Output the (x, y) coordinate of the center of the cell containing the given text.  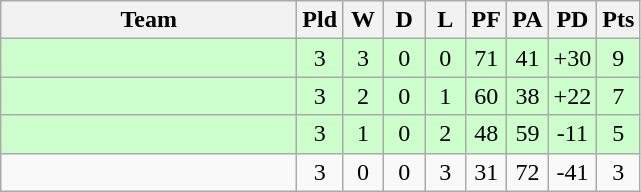
Pts (618, 20)
7 (618, 96)
9 (618, 58)
-41 (572, 172)
L (446, 20)
PA (528, 20)
Team (149, 20)
+22 (572, 96)
60 (486, 96)
+30 (572, 58)
71 (486, 58)
Pld (320, 20)
59 (528, 134)
W (364, 20)
-11 (572, 134)
72 (528, 172)
31 (486, 172)
PF (486, 20)
D (404, 20)
PD (572, 20)
5 (618, 134)
48 (486, 134)
38 (528, 96)
41 (528, 58)
